Provide the (X, Y) coordinate of the cell's center where the given text is located.  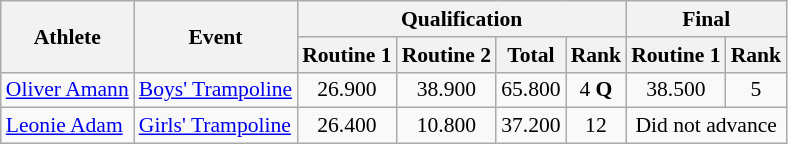
Event (216, 36)
Athlete (68, 36)
Oliver Amann (68, 90)
37.200 (530, 126)
10.800 (446, 126)
Routine 2 (446, 55)
Leonie Adam (68, 126)
38.900 (446, 90)
38.500 (676, 90)
12 (596, 126)
Boys' Trampoline (216, 90)
26.900 (346, 90)
Girls' Trampoline (216, 126)
5 (756, 90)
Total (530, 55)
Qualification (462, 19)
4 Q (596, 90)
26.400 (346, 126)
Did not advance (706, 126)
65.800 (530, 90)
Final (706, 19)
